Identify which cell holds the provided text, then report its [X, Y] central coordinate. 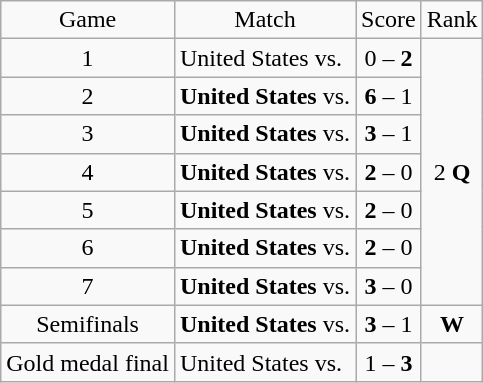
1 [88, 58]
0 – 2 [389, 58]
6 [88, 248]
5 [88, 210]
6 – 1 [389, 96]
Semifinals [88, 324]
2 [88, 96]
7 [88, 286]
Gold medal final [88, 362]
3 – 0 [389, 286]
2 Q [452, 172]
3 [88, 134]
W [452, 324]
4 [88, 172]
Rank [452, 20]
Match [264, 20]
Score [389, 20]
Game [88, 20]
1 – 3 [389, 362]
